Return (X, Y) of the center of cell containing provided text 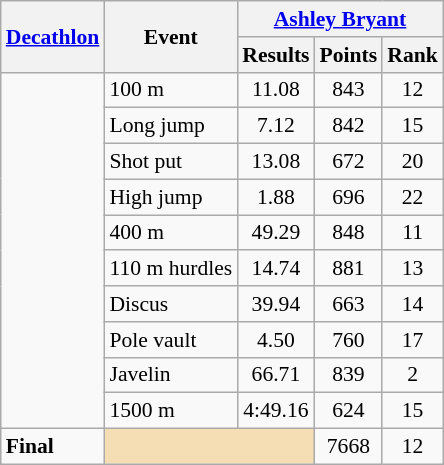
39.94 (276, 304)
624 (349, 411)
14 (412, 304)
7.12 (276, 126)
17 (412, 340)
696 (349, 197)
20 (412, 162)
7668 (349, 447)
13 (412, 269)
4:49.16 (276, 411)
11 (412, 233)
Pole vault (170, 340)
Event (170, 36)
Final (53, 447)
1500 m (170, 411)
Rank (412, 55)
110 m hurdles (170, 269)
High jump (170, 197)
Javelin (170, 375)
Long jump (170, 126)
842 (349, 126)
400 m (170, 233)
881 (349, 269)
663 (349, 304)
Decathlon (53, 36)
839 (349, 375)
848 (349, 233)
1.88 (276, 197)
4.50 (276, 340)
843 (349, 90)
Discus (170, 304)
Points (349, 55)
66.71 (276, 375)
2 (412, 375)
49.29 (276, 233)
672 (349, 162)
13.08 (276, 162)
100 m (170, 90)
Results (276, 55)
22 (412, 197)
Shot put (170, 162)
760 (349, 340)
11.08 (276, 90)
Ashley Bryant (340, 19)
14.74 (276, 269)
